Extract the [X, Y] coordinate from the center of the cell holding the provided text.  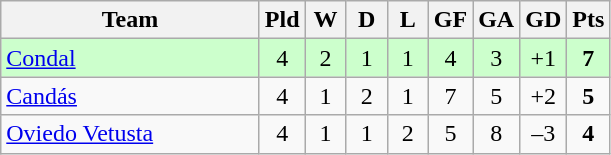
Oviedo Vetusta [130, 134]
Team [130, 20]
D [366, 20]
GF [450, 20]
Pld [282, 20]
L [408, 20]
GA [496, 20]
W [326, 20]
Candás [130, 96]
–3 [544, 134]
Condal [130, 58]
3 [496, 58]
+1 [544, 58]
+2 [544, 96]
GD [544, 20]
Pts [588, 20]
8 [496, 134]
